Return (X, Y) of the center of cell containing provided text 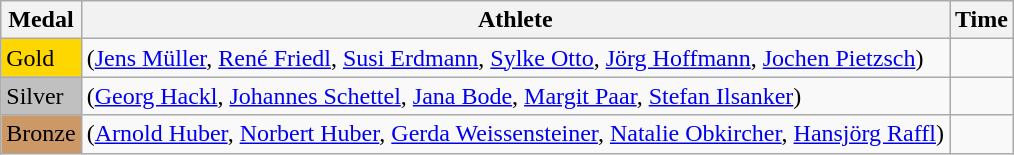
Time (982, 20)
Athlete (515, 20)
(Georg Hackl, Johannes Schettel, Jana Bode, Margit Paar, Stefan Ilsanker) (515, 96)
(Arnold Huber, Norbert Huber, Gerda Weissensteiner, Natalie Obkircher, Hansjörg Raffl) (515, 134)
Silver (41, 96)
(Jens Müller, René Friedl, Susi Erdmann, Sylke Otto, Jörg Hoffmann, Jochen Pietzsch) (515, 58)
Bronze (41, 134)
Medal (41, 20)
Gold (41, 58)
